Capture the cell that displays the provided text and extract its (X, Y) central coordinate. 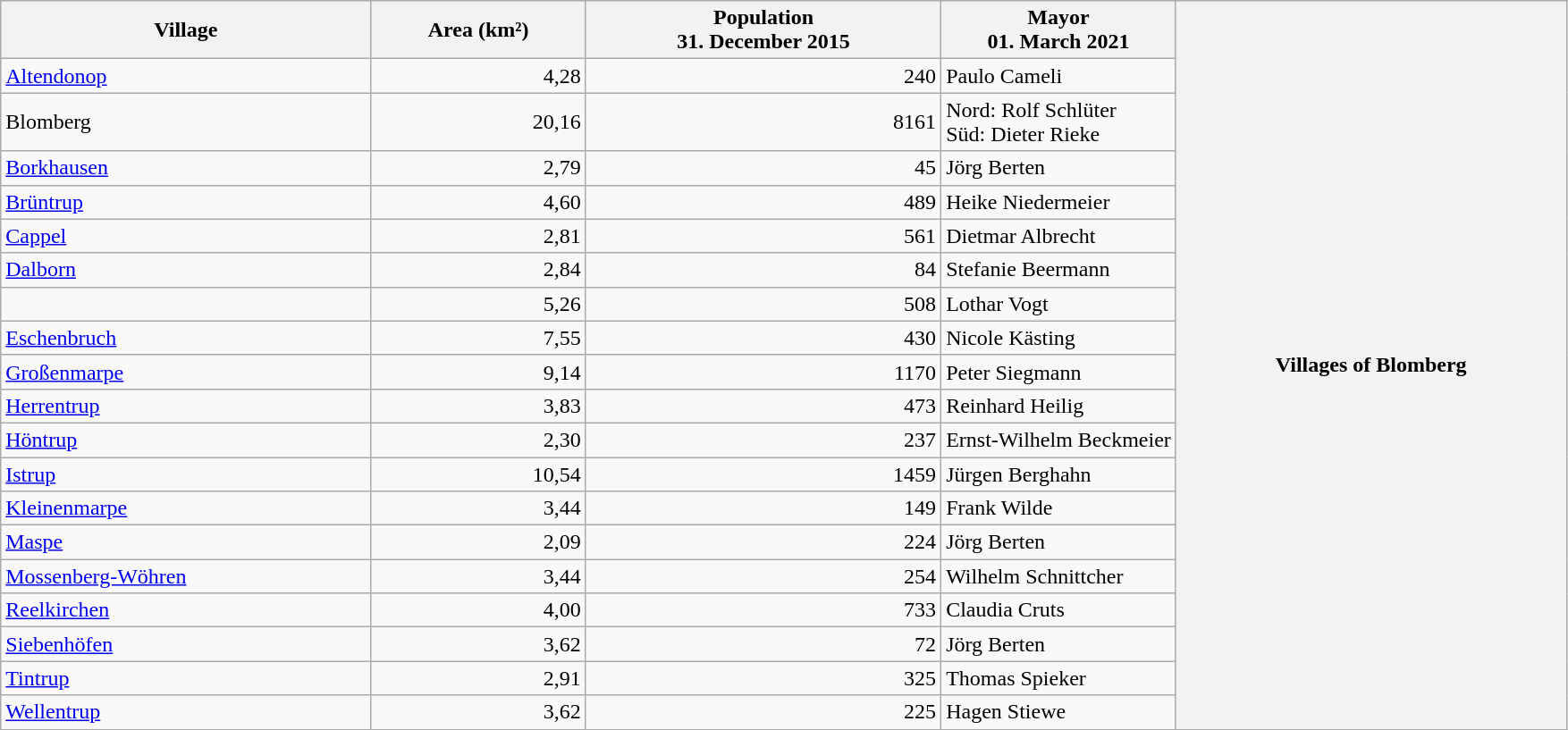
430 (763, 338)
Herrentrup (186, 406)
Cappel (186, 236)
Kleinenmarpe (186, 508)
8161 (763, 122)
45 (763, 168)
Hagen Stiewe (1058, 712)
Borkhausen (186, 168)
Thomas Spieker (1058, 678)
Nicole Kästing (1058, 338)
4,60 (478, 202)
1170 (763, 372)
Reinhard Heilig (1058, 406)
Mayor 01. March 2021 (1058, 30)
224 (763, 542)
489 (763, 202)
Höntrup (186, 440)
Eschenbruch (186, 338)
2,91 (478, 678)
Wellentrup (186, 712)
2,79 (478, 168)
Großenmarpe (186, 372)
1459 (763, 474)
10,54 (478, 474)
Maspe (186, 542)
Area (km²) (478, 30)
254 (763, 576)
Claudia Cruts (1058, 610)
Paulo Cameli (1058, 76)
Frank Wilde (1058, 508)
473 (763, 406)
733 (763, 610)
Altendonop (186, 76)
5,26 (478, 304)
Village (186, 30)
149 (763, 508)
Mossenberg-Wöhren (186, 576)
84 (763, 270)
Blomberg (186, 122)
561 (763, 236)
Heike Niedermeier (1058, 202)
2,81 (478, 236)
2,09 (478, 542)
Dalborn (186, 270)
508 (763, 304)
4,28 (478, 76)
Wilhelm Schnittcher (1058, 576)
3,83 (478, 406)
Reelkirchen (186, 610)
Nord: Rolf Schlüter Süd: Dieter Rieke (1058, 122)
2,30 (478, 440)
Stefanie Beermann (1058, 270)
325 (763, 678)
Istrup (186, 474)
72 (763, 644)
Tintrup (186, 678)
Villages of Blomberg (1371, 365)
Lothar Vogt (1058, 304)
Dietmar Albrecht (1058, 236)
Peter Siegmann (1058, 372)
7,55 (478, 338)
4,00 (478, 610)
2,84 (478, 270)
Population 31. December 2015 (763, 30)
20,16 (478, 122)
9,14 (478, 372)
240 (763, 76)
225 (763, 712)
Ernst-Wilhelm Beckmeier (1058, 440)
237 (763, 440)
Siebenhöfen (186, 644)
Jürgen Berghahn (1058, 474)
Brüntrup (186, 202)
